Pinpoint the cell where the given text exists, returning its [X, Y] midpoint coordinate. 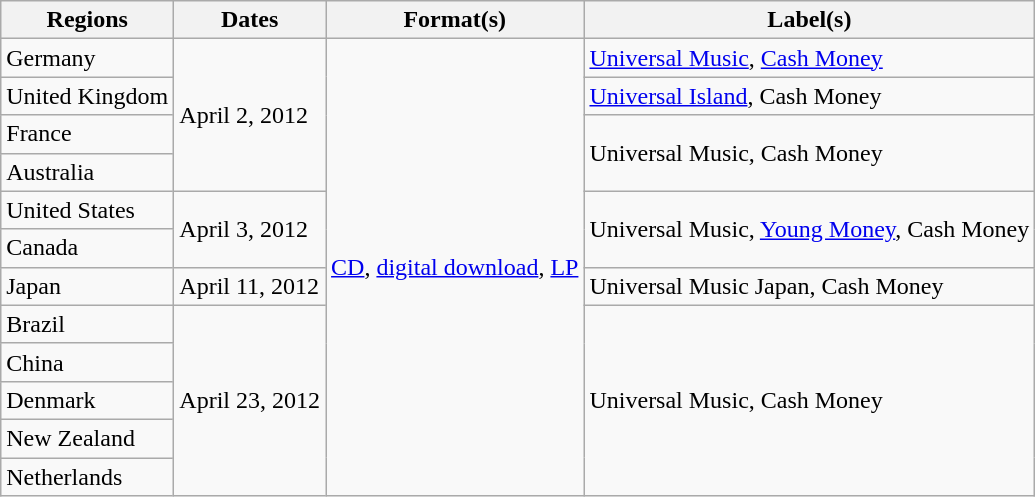
Regions [88, 20]
Japan [88, 286]
Germany [88, 58]
Dates [250, 20]
Label(s) [810, 20]
Universal Island, Cash Money [810, 96]
April 23, 2012 [250, 400]
Universal Music Japan, Cash Money [810, 286]
Canada [88, 248]
France [88, 134]
China [88, 362]
CD, digital download, LP [455, 268]
Denmark [88, 400]
April 11, 2012 [250, 286]
United States [88, 210]
Netherlands [88, 477]
Format(s) [455, 20]
United Kingdom [88, 96]
April 2, 2012 [250, 115]
Universal Music, Young Money, Cash Money [810, 229]
New Zealand [88, 438]
Brazil [88, 324]
April 3, 2012 [250, 229]
Australia [88, 172]
